Determine the [X, Y] coordinate at the center of the cell enclosing the given text.  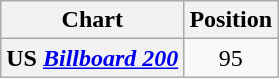
US Billboard 200 [92, 58]
Position [231, 20]
Chart [92, 20]
95 [231, 58]
